Scan for the cell matching the given text and deliver its (x, y) coordinate at center. 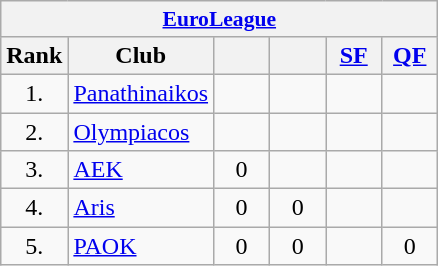
4. (34, 208)
Club (141, 55)
5. (34, 246)
Rank (34, 55)
QF (410, 55)
Olympiacos (141, 131)
EuroLeague (220, 19)
Panathinaikos (141, 93)
SF (354, 55)
2. (34, 131)
Aris (141, 208)
PAOK (141, 246)
1. (34, 93)
3. (34, 170)
AEK (141, 170)
